Extract the [x, y] coordinate from the center of the cell holding the provided text.  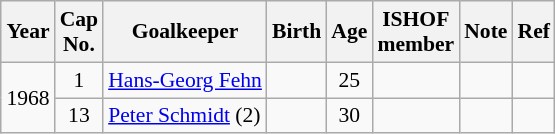
CapNo. [80, 32]
13 [80, 116]
30 [349, 116]
1 [80, 80]
Peter Schmidt (2) [185, 116]
Goalkeeper [185, 32]
Ref [533, 32]
Hans-Georg Fehn [185, 80]
1968 [28, 98]
Age [349, 32]
Year [28, 32]
Birth [296, 32]
ISHOFmember [416, 32]
Note [486, 32]
25 [349, 80]
